Detect which cell encompasses the target text, then output its (x, y) center coordinate. 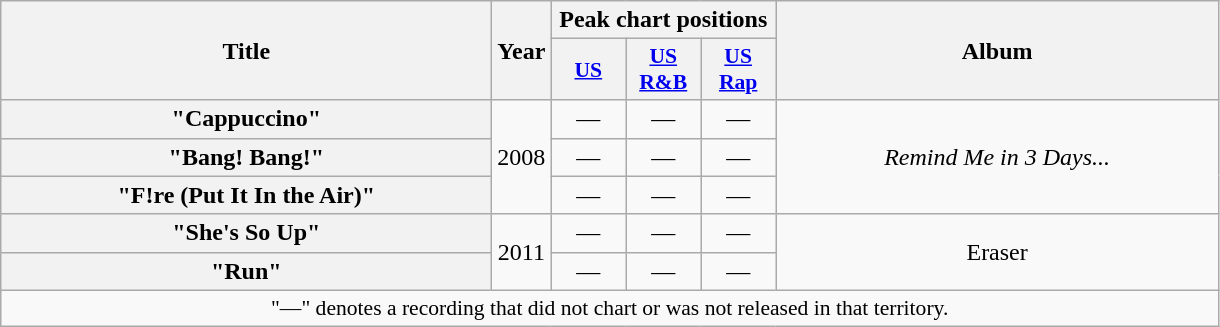
"Run" (246, 271)
"Cappuccino" (246, 119)
Year (522, 50)
US (588, 70)
USR&B (664, 70)
"Bang! Bang!" (246, 157)
2011 (522, 252)
Remind Me in 3 Days... (998, 157)
Eraser (998, 252)
"—" denotes a recording that did not chart or was not released in that territory. (610, 308)
Title (246, 50)
2008 (522, 157)
"She's So Up" (246, 233)
"F!re (Put It In the Air)" (246, 195)
Peak chart positions (664, 20)
Album (998, 50)
USRap (738, 70)
